Find where the given text appears and provide that cell's center as [x, y] coordinate. 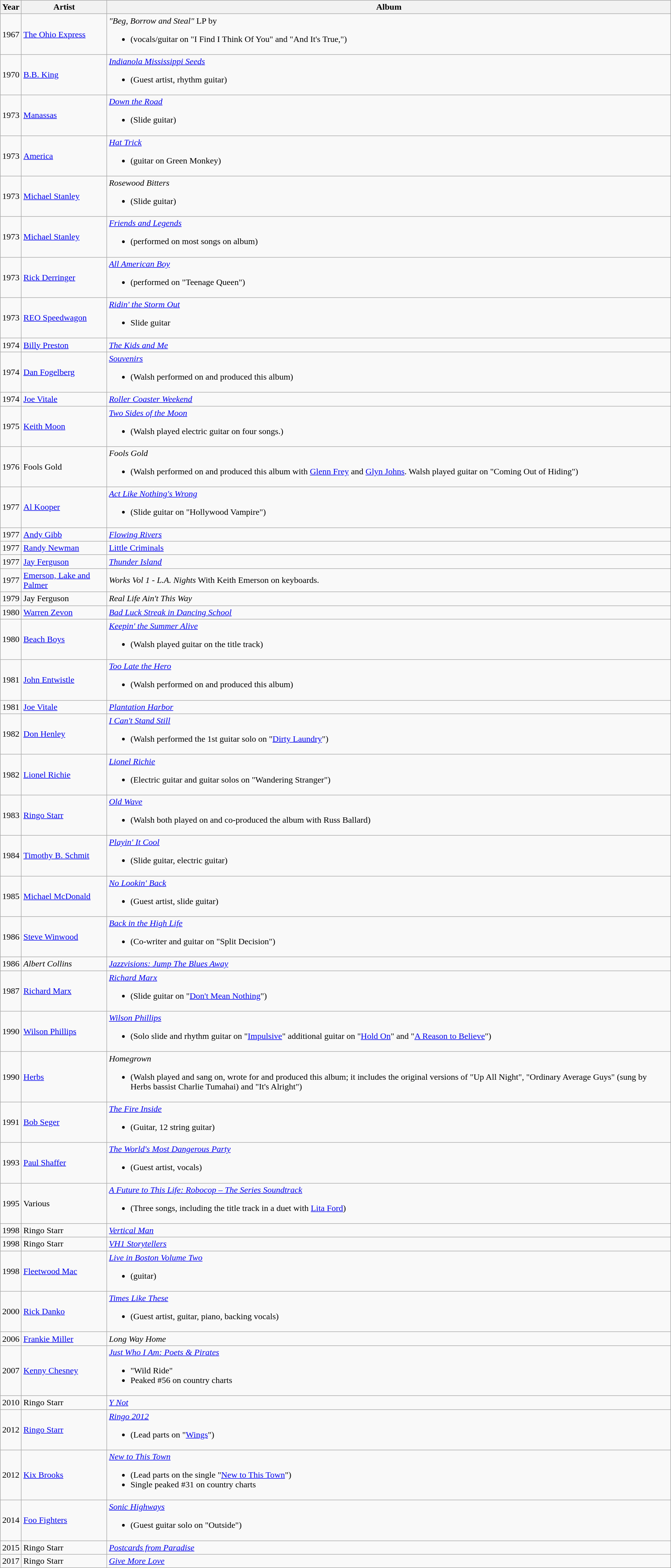
2006 [11, 1339]
Year [11, 7]
New to This Town(Lead parts on the single "New to This Town")Single peaked #31 on country charts [389, 1475]
Hat Trick(guitar on Green Monkey) [389, 156]
Kenny Chesney [65, 1370]
Wilson Phillips(Solo slide and rhythm guitar on "Impulsive" additional guitar on "Hold On" and "A Reason to Believe") [389, 1032]
John Entwistle [65, 680]
Act Like Nothing's Wrong(Slide guitar on "Hollywood Vampire") [389, 508]
Real Life Ain't This Way [389, 599]
1967 [11, 34]
"Beg, Borrow and Steal" LP by(vocals/guitar on "I Find I Think Of You" and "And It's True,") [389, 34]
Albert Collins [65, 964]
The Kids and Me [389, 345]
Indianola Mississippi Seeds(Guest artist, rhythm guitar) [389, 75]
Ringo 2012(Lead parts on "Wings") [389, 1430]
1979 [11, 599]
1995 [11, 1203]
Roller Coaster Weekend [389, 399]
Fools Gold [65, 467]
Back in the High Life(Co-writer and guitar on "Split Decision") [389, 937]
America [65, 156]
Bad Luck Streak in Dancing School [389, 612]
Emerson, Lake and Palmer [65, 580]
Randy Newman [65, 548]
Artist [65, 7]
Richard Marx [65, 991]
VH1 Storytellers [389, 1244]
Give More Love [389, 1561]
REO Speedwagon [65, 318]
1975 [11, 426]
Lionel Richie [65, 774]
Keepin' the Summer Alive(Walsh played guitar on the title track) [389, 640]
Works Vol 1 - L.A. Nights With Keith Emerson on keyboards. [389, 580]
Michael McDonald [65, 896]
Souvenirs(Walsh performed on and produced this album) [389, 372]
1993 [11, 1163]
The Fire Inside(Guitar, 12 string guitar) [389, 1122]
Ridin' the Storm OutSlide guitar [389, 318]
A Future to This Life: Robocop – The Series Soundtrack(Three songs, including the title track in a duet with Lita Ford) [389, 1203]
1983 [11, 815]
The Ohio Express [65, 34]
Sonic Highways(Guest guitar solo on "Outside") [389, 1521]
Al Kooper [65, 508]
1987 [11, 991]
1984 [11, 855]
Billy Preston [65, 345]
Kix Brooks [65, 1475]
1991 [11, 1122]
2015 [11, 1548]
2017 [11, 1561]
Rick Danko [65, 1311]
Steve Winwood [65, 937]
Keith Moon [65, 426]
Old Wave(Walsh both played on and co-produced the album with Russ Ballard) [389, 815]
Live in Boston Volume Two(guitar) [389, 1271]
Paul Shaffer [65, 1163]
Little Criminals [389, 548]
2000 [11, 1311]
Times Like These(Guest artist, guitar, piano, backing vocals) [389, 1311]
Manassas [65, 115]
Lionel Richie(Electric guitar and guitar solos on "Wandering Stranger") [389, 774]
Warren Zevon [65, 612]
Too Late the Hero(Walsh performed on and produced this album) [389, 680]
Thunder Island [389, 562]
No Lookin' Back(Guest artist, slide guitar) [389, 896]
Album [389, 7]
Fools Gold(Walsh performed on and produced this album with Glenn Frey and Glyn Johns. Walsh played guitar on "Coming Out of Hiding") [389, 467]
Jazzvisions: Jump The Blues Away [389, 964]
B.B. King [65, 75]
The World's Most Dangerous Party(Guest artist, vocals) [389, 1163]
Bob Seger [65, 1122]
Down the Road(Slide guitar) [389, 115]
1985 [11, 896]
Vertical Man [389, 1230]
1976 [11, 467]
Dan Fogelberg [65, 372]
Y Not [389, 1402]
Friends and Legends(performed on most songs on album) [389, 237]
Plantation Harbor [389, 707]
Flowing Rivers [389, 534]
Rosewood Bitters(Slide guitar) [389, 196]
Just Who I Am: Poets & Pirates"Wild Ride"Peaked #56 on country charts [389, 1370]
Don Henley [65, 734]
Herbs [65, 1077]
Richard Marx(Slide guitar on "Don't Mean Nothing") [389, 991]
2014 [11, 1521]
Wilson Phillips [65, 1032]
Beach Boys [65, 640]
Rick Derringer [65, 277]
Playin' It Cool(Slide guitar, electric guitar) [389, 855]
Various [65, 1203]
Timothy B. Schmit [65, 855]
Foo Fighters [65, 1521]
Two Sides of the Moon(Walsh played electric guitar on four songs.) [389, 426]
Long Way Home [389, 1339]
2007 [11, 1370]
1970 [11, 75]
Frankie Miller [65, 1339]
I Can't Stand Still(Walsh performed the 1st guitar solo on "Dirty Laundry") [389, 734]
Fleetwood Mac [65, 1271]
Andy Gibb [65, 534]
2010 [11, 1402]
All American Boy(performed on "Teenage Queen") [389, 277]
Postcards from Paradise [389, 1548]
